Search for the cell housing the specified text and yield its [X, Y] center coordinate. 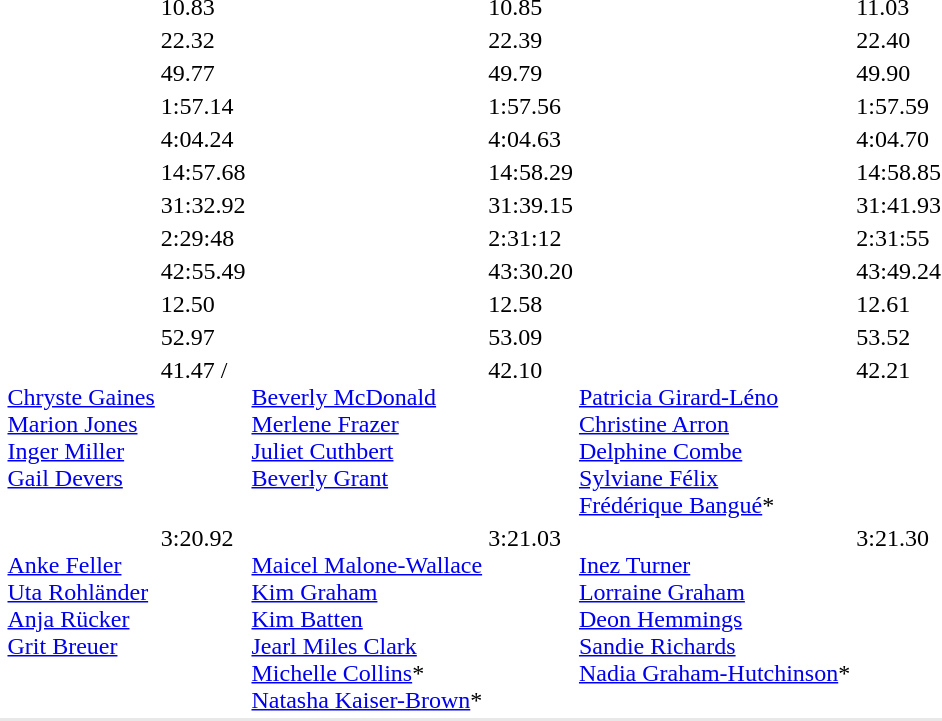
2:31:12 [531, 238]
42:55.49 [203, 271]
22.39 [531, 40]
1:57.56 [531, 106]
14:57.68 [203, 172]
31:39.15 [531, 205]
12.50 [203, 304]
Maicel Malone-WallaceKim GrahamKim BattenJearl Miles ClarkMichelle Collins*Natasha Kaiser-Brown* [367, 619]
3:20.92 [203, 619]
12.58 [531, 304]
Anke FellerUta RohländerAnja RückerGrit Breuer [81, 619]
49.79 [531, 73]
22.32 [203, 40]
4:04.63 [531, 139]
4:04.24 [203, 139]
Patricia Girard-LénoChristine ArronDelphine CombeSylviane FélixFrédérique Bangué* [714, 438]
52.97 [203, 337]
53.09 [531, 337]
41.47 / [203, 438]
Inez TurnerLorraine GrahamDeon HemmingsSandie RichardsNadia Graham-Hutchinson* [714, 619]
2:29:48 [203, 238]
Chryste GainesMarion JonesInger MillerGail Devers [81, 438]
49.77 [203, 73]
1:57.14 [203, 106]
Beverly McDonaldMerlene FrazerJuliet CuthbertBeverly Grant [367, 438]
14:58.29 [531, 172]
31:32.92 [203, 205]
42.10 [531, 438]
43:30.20 [531, 271]
3:21.03 [531, 619]
